Find where the given text appears and provide that cell's center as (X, Y) coordinate. 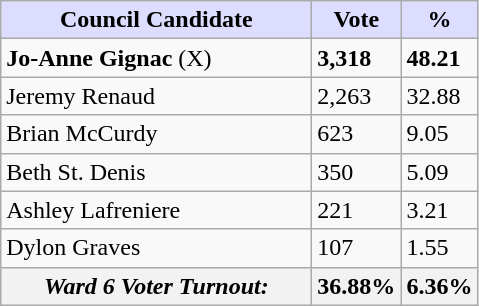
36.88% (356, 286)
32.88 (440, 96)
5.09 (440, 172)
Council Candidate (156, 20)
Jeremy Renaud (156, 96)
Ward 6 Voter Turnout: (156, 286)
3.21 (440, 210)
221 (356, 210)
Vote (356, 20)
Brian McCurdy (156, 134)
Beth St. Denis (156, 172)
107 (356, 248)
Dylon Graves (156, 248)
Ashley Lafreniere (156, 210)
623 (356, 134)
2,263 (356, 96)
48.21 (440, 58)
6.36% (440, 286)
Jo-Anne Gignac (X) (156, 58)
9.05 (440, 134)
% (440, 20)
1.55 (440, 248)
3,318 (356, 58)
350 (356, 172)
